Extract the [x, y] coordinate from the center of the cell holding the provided text.  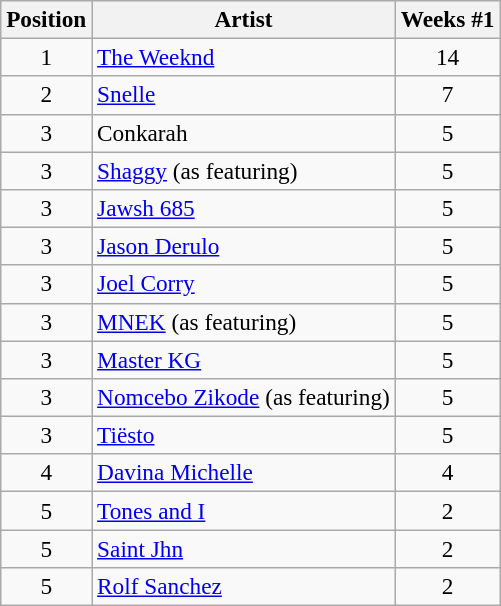
Jason Derulo [244, 246]
14 [448, 57]
Snelle [244, 95]
Artist [244, 19]
Master KG [244, 359]
Rolf Sanchez [244, 586]
Weeks #1 [448, 19]
Nomcebo Zikode (as featuring) [244, 397]
Saint Jhn [244, 548]
Jawsh 685 [244, 208]
Conkarah [244, 133]
The Weeknd [244, 57]
Position [46, 19]
Joel Corry [244, 284]
Tiësto [244, 435]
Shaggy (as featuring) [244, 170]
MNEK (as featuring) [244, 322]
1 [46, 57]
Tones and I [244, 510]
7 [448, 95]
Davina Michelle [244, 473]
